Scan for the cell matching the given text and deliver its (x, y) coordinate at center. 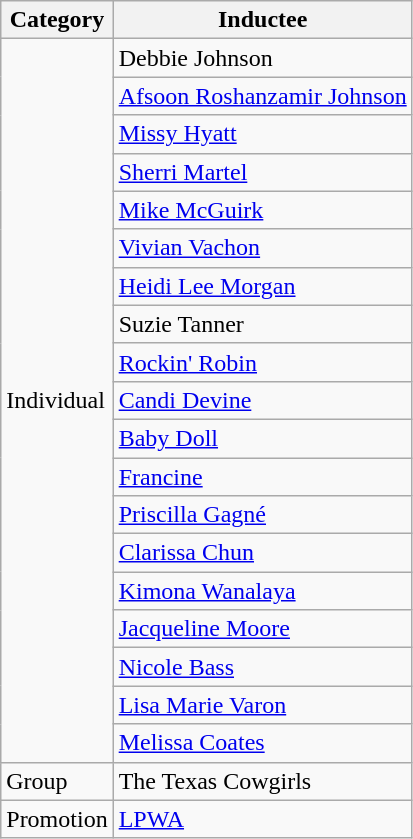
Nicole Bass (262, 667)
Heidi Lee Morgan (262, 286)
Baby Doll (262, 438)
Francine (262, 477)
Category (57, 20)
Priscilla Gagné (262, 515)
Inductee (262, 20)
Group (57, 781)
Mike McGuirk (262, 210)
Lisa Marie Varon (262, 705)
Promotion (57, 819)
Kimona Wanalaya (262, 591)
Suzie Tanner (262, 324)
Candi Devine (262, 400)
Rockin' Robin (262, 362)
Sherri Martel (262, 172)
Missy Hyatt (262, 134)
Debbie Johnson (262, 58)
Afsoon Roshanzamir Johnson (262, 96)
Individual (57, 400)
The Texas Cowgirls (262, 781)
Clarissa Chun (262, 553)
Vivian Vachon (262, 248)
Jacqueline Moore (262, 629)
LPWA (262, 819)
Melissa Coates (262, 743)
